From the cell containing the given text, extract its center point as (x, y) coordinate. 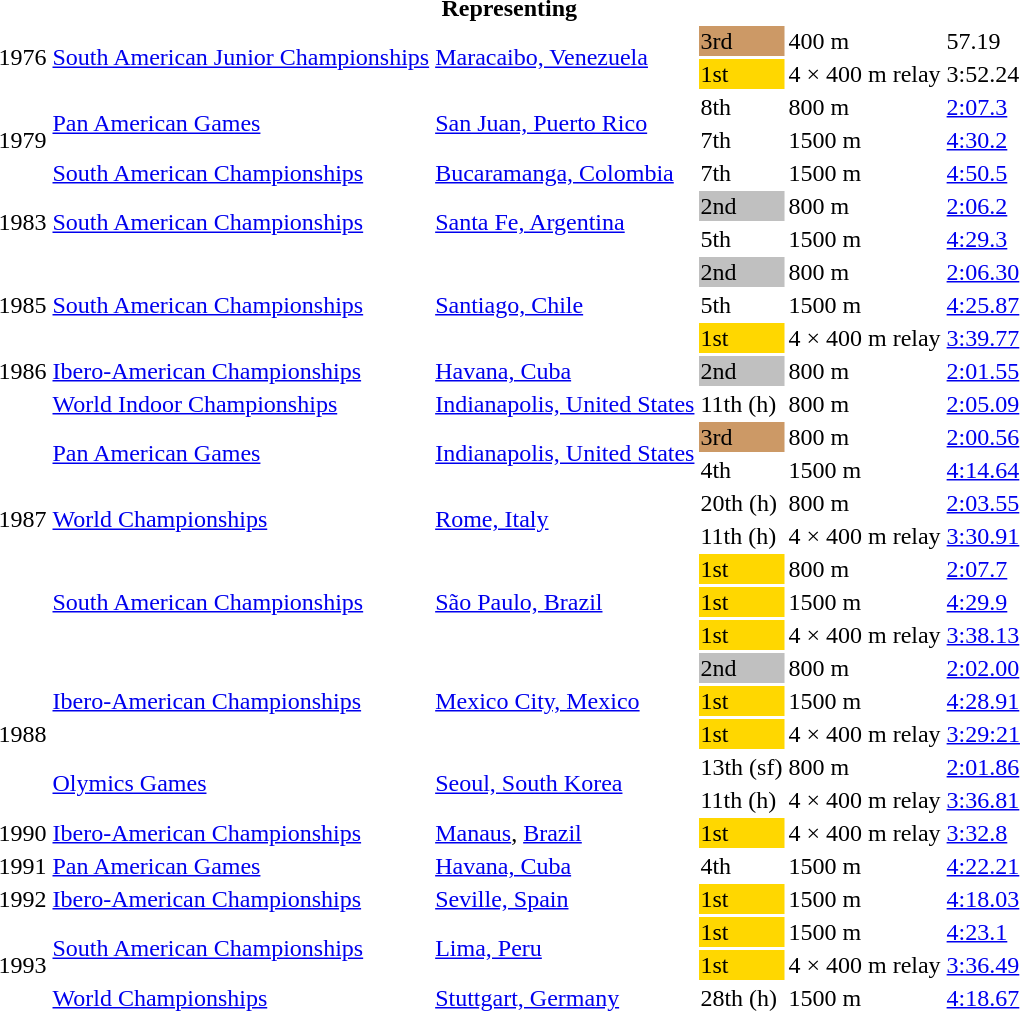
Olymics Games (241, 784)
Maracaibo, Venezuela (565, 58)
Lima, Peru (565, 948)
8th (742, 107)
Santa Fe, Argentina (565, 222)
World Indoor Championships (241, 404)
20th (h) (742, 503)
13th (sf) (742, 767)
Seoul, South Korea (565, 784)
World Championships (241, 520)
Seville, Spain (565, 899)
Rome, Italy (565, 520)
Mexico City, Mexico (565, 701)
San Juan, Puerto Rico (565, 124)
Manaus, Brazil (565, 833)
South American Junior Championships (241, 58)
400 m (864, 41)
Bucaramanga, Colombia (565, 173)
Santiago, Chile (565, 305)
São Paulo, Brazil (565, 602)
